Locate the cell with the specified text and output its (x, y) center coordinate. 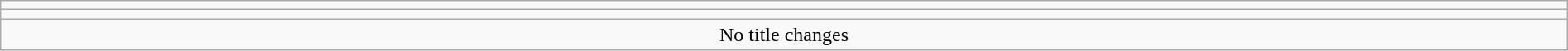
No title changes (784, 35)
